Find where the given text appears and provide that cell's center as (X, Y) coordinate. 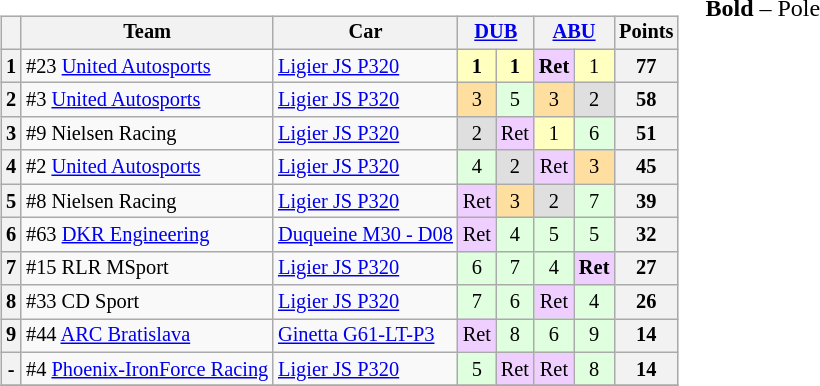
Team (147, 33)
#2 United Autosports (147, 167)
77 (646, 66)
#9 Nielsen Racing (147, 134)
DUB (496, 33)
Car (366, 33)
#3 United Autosports (147, 100)
39 (646, 201)
- (11, 369)
#8 Nielsen Racing (147, 201)
#44 ARC Bratislava (147, 336)
#4 Phoenix-IronForce Racing (147, 369)
45 (646, 167)
#23 United Autosports (147, 66)
51 (646, 134)
#63 DKR Engineering (147, 235)
ABU (574, 33)
Ginetta G61-LT-P3 (366, 336)
#15 RLR MSport (147, 268)
58 (646, 100)
32 (646, 235)
26 (646, 302)
#33 CD Sport (147, 302)
Points (646, 33)
27 (646, 268)
Duqueine M30 - D08 (366, 235)
